Find where the given text appears and provide that cell's center as [X, Y] coordinate. 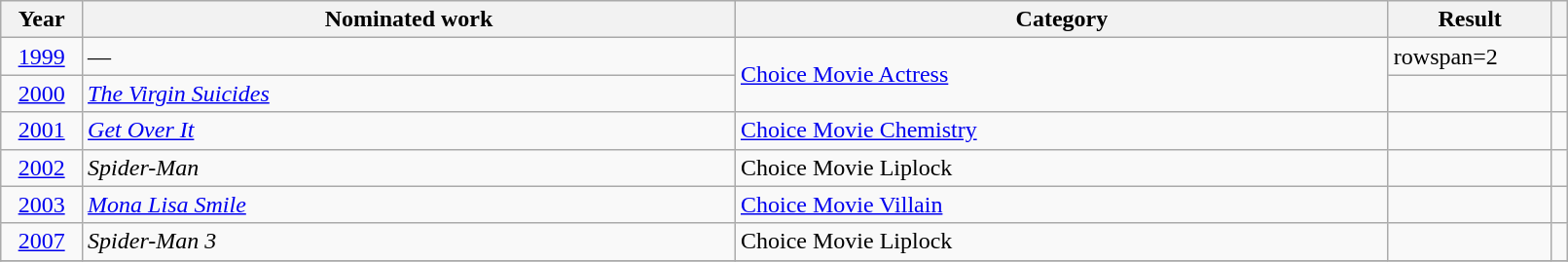
Get Over It [409, 131]
1999 [42, 56]
Choice Movie Villain [1061, 205]
Year [42, 19]
Mona Lisa Smile [409, 205]
rowspan=2 [1470, 56]
Choice Movie Chemistry [1061, 131]
2007 [42, 242]
The Virgin Suicides [409, 94]
2002 [42, 168]
Nominated work [409, 19]
2001 [42, 131]
2003 [42, 205]
— [409, 56]
Spider-Man [409, 168]
Spider-Man 3 [409, 242]
Category [1061, 19]
2000 [42, 94]
Result [1470, 19]
Choice Movie Actress [1061, 75]
